Provide the (X, Y) coordinate of the cell's center where the given text is located.  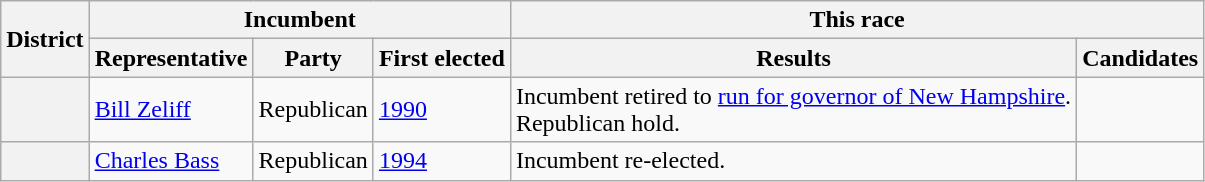
This race (856, 20)
Candidates (1140, 58)
1994 (442, 161)
Bill Zeliff (171, 110)
District (45, 39)
1990 (442, 110)
Incumbent (300, 20)
First elected (442, 58)
Party (313, 58)
Results (793, 58)
Charles Bass (171, 161)
Incumbent re-elected. (793, 161)
Incumbent retired to run for governor of New Hampshire.Republican hold. (793, 110)
Representative (171, 58)
